Return [X, Y] of the center of cell containing provided text 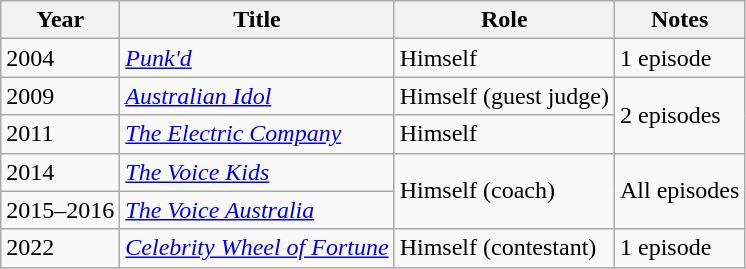
The Voice Australia [257, 210]
Celebrity Wheel of Fortune [257, 248]
Year [60, 20]
Notes [680, 20]
Role [504, 20]
2015–2016 [60, 210]
2009 [60, 96]
Himself (contestant) [504, 248]
Australian Idol [257, 96]
2011 [60, 134]
Title [257, 20]
2 episodes [680, 115]
Himself (guest judge) [504, 96]
All episodes [680, 191]
2022 [60, 248]
Himself (coach) [504, 191]
The Voice Kids [257, 172]
2014 [60, 172]
Punk'd [257, 58]
2004 [60, 58]
The Electric Company [257, 134]
